Return [x, y] of the center of cell containing provided text 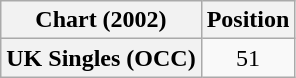
Chart (2002) [101, 20]
51 [248, 58]
Position [248, 20]
UK Singles (OCC) [101, 58]
